Provide the [X, Y] coordinate of the cell's center where the given text is located.  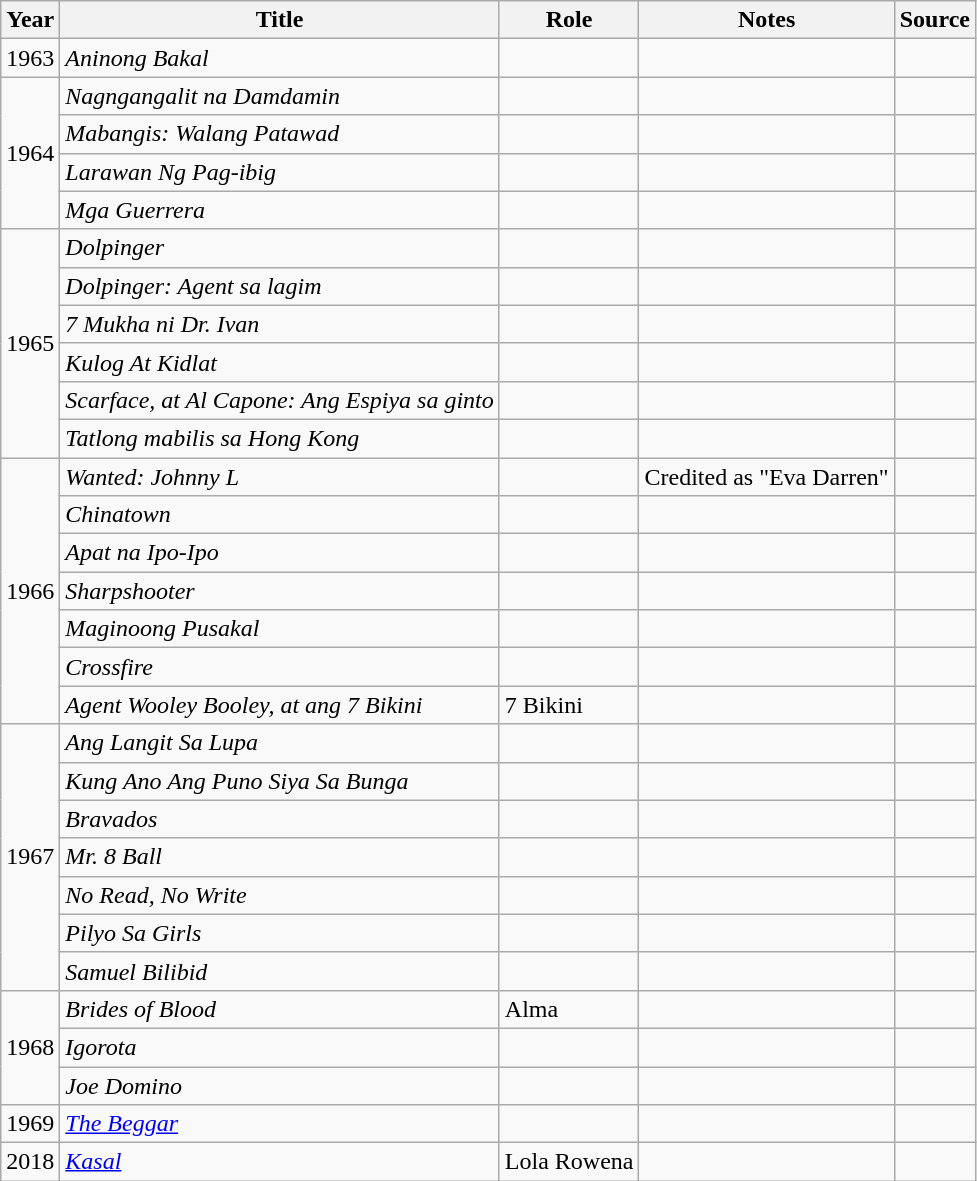
Igorota [280, 1047]
Lola Rowena [569, 1162]
Scarface, at Al Capone: Ang Espiya sa ginto [280, 400]
7 Bikini [569, 705]
Kasal [280, 1162]
Maginoong Pusakal [280, 629]
1968 [30, 1047]
Crossfire [280, 667]
7 Mukha ni Dr. Ivan [280, 324]
Apat na Ipo-Ipo [280, 553]
1964 [30, 153]
Wanted: Johnny L [280, 477]
1965 [30, 343]
Year [30, 20]
1969 [30, 1124]
Dolpinger [280, 248]
Sharpshooter [280, 591]
Agent Wooley Booley, at ang 7 Bikini [280, 705]
Notes [766, 20]
Tatlong mabilis sa Hong Kong [280, 438]
Title [280, 20]
Credited as "Eva Darren" [766, 477]
2018 [30, 1162]
Joe Domino [280, 1085]
Ang Langit Sa Lupa [280, 743]
Chinatown [280, 515]
Dolpinger: Agent sa lagim [280, 286]
Larawan Ng Pag-ibig [280, 172]
1967 [30, 857]
Aninong Bakal [280, 58]
Samuel Bilibid [280, 971]
Brides of Blood [280, 1009]
No Read, No Write [280, 895]
Source [934, 20]
1966 [30, 591]
Kung Ano Ang Puno Siya Sa Bunga [280, 781]
Mga Guerrera [280, 210]
Role [569, 20]
Bravados [280, 819]
The Beggar [280, 1124]
Mr. 8 Ball [280, 857]
Alma [569, 1009]
Mabangis: Walang Patawad [280, 134]
Pilyo Sa Girls [280, 933]
1963 [30, 58]
Nagngangalit na Damdamin [280, 96]
Kulog At Kidlat [280, 362]
